Identify which cell holds the provided text, then report its (x, y) central coordinate. 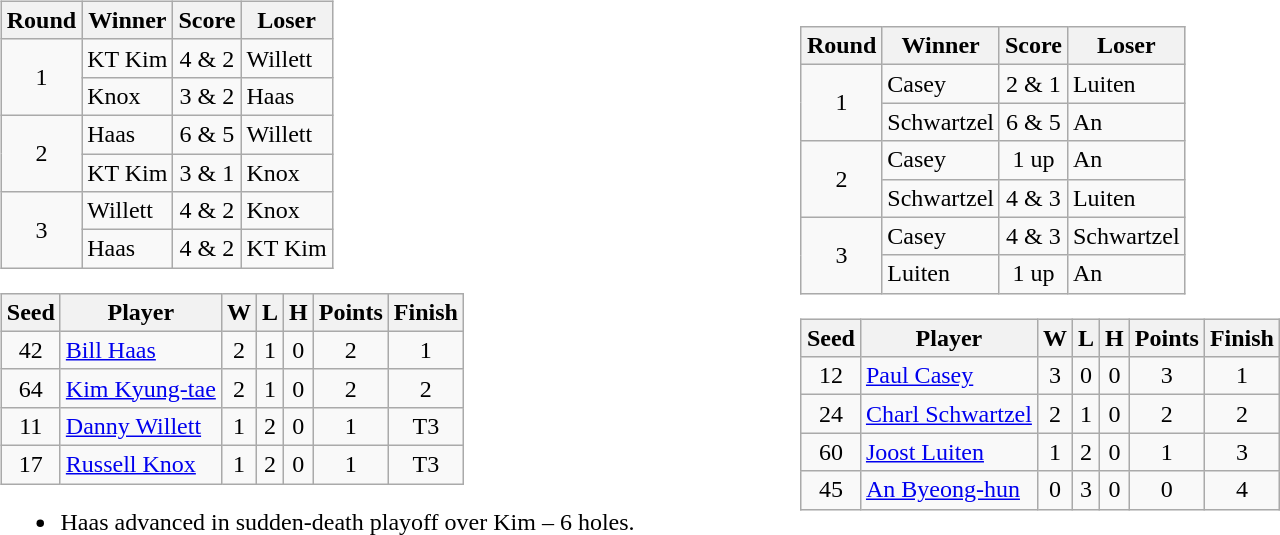
3 & 2 (207, 96)
17 (30, 464)
24 (830, 414)
Danny Willett (140, 426)
11 (30, 426)
2 & 1 (1033, 84)
4 (1242, 490)
64 (30, 388)
An Byeong-hun (948, 490)
Charl Schwartzel (948, 414)
Joost Luiten (948, 452)
42 (30, 350)
45 (830, 490)
12 (830, 376)
Paul Casey (948, 376)
3 & 1 (207, 173)
60 (830, 452)
Kim Kyung-tae (140, 388)
Russell Knox (140, 464)
Bill Haas (140, 350)
